Search for the cell housing the specified text and yield its [X, Y] center coordinate. 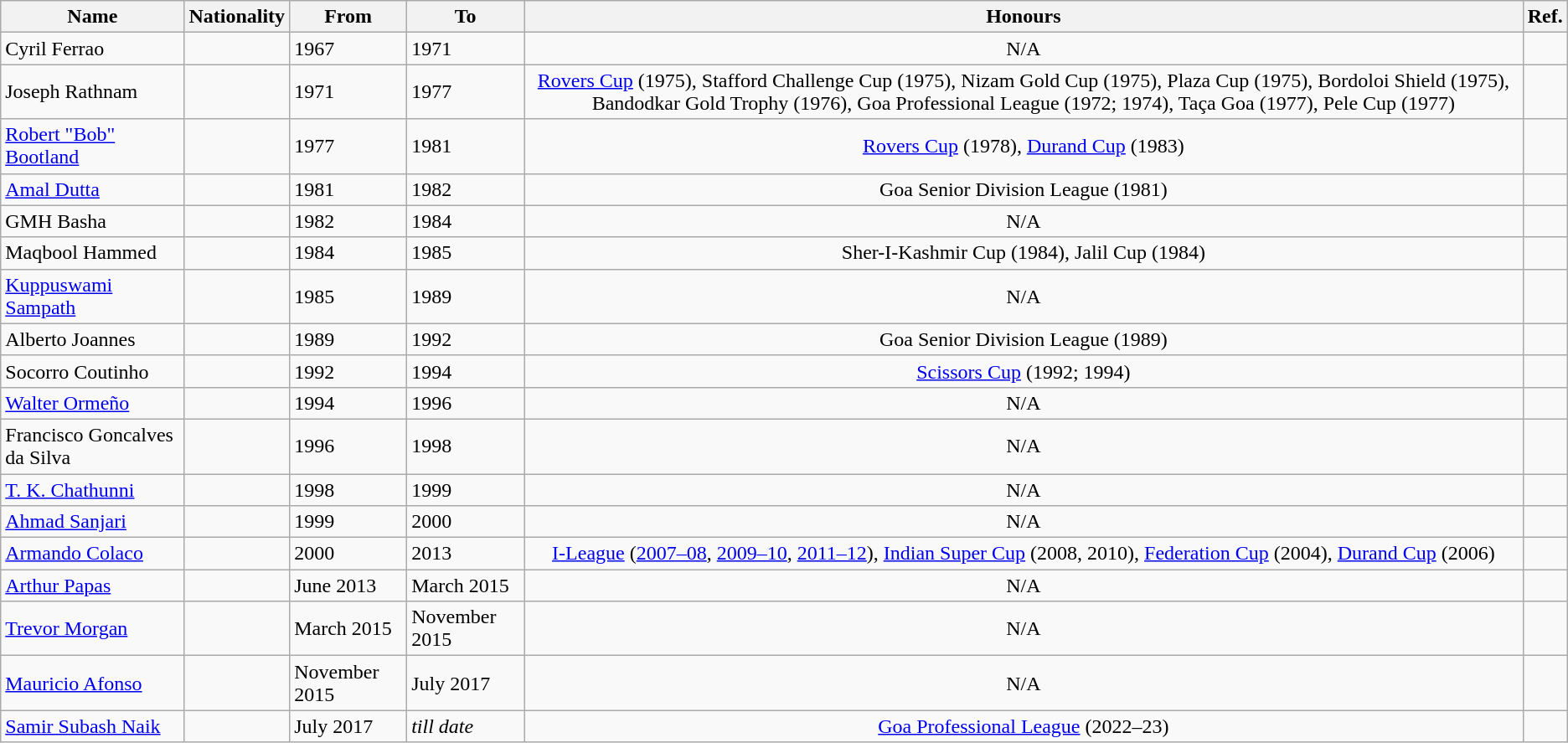
Armando Colaco [92, 554]
Socorro Coutinho [92, 371]
Amal Dutta [92, 189]
T. K. Chathunni [92, 490]
I-League (2007–08, 2009–10, 2011–12), Indian Super Cup (2008, 2010), Federation Cup (2004), Durand Cup (2006) [1024, 554]
Cyril Ferrao [92, 49]
till date [466, 726]
GMH Basha [92, 221]
Maqbool Hammed [92, 253]
Sher-I-Kashmir Cup (1984), Jalil Cup (1984) [1024, 253]
Robert "Bob" Bootland [92, 146]
To [466, 17]
Mauricio Afonso [92, 684]
Samir Subash Naik [92, 726]
Goa Professional League (2022–23) [1024, 726]
Rovers Cup (1978), Durand Cup (1983) [1024, 146]
Ahmad Sanjari [92, 522]
Arthur Papas [92, 586]
Walter Ormeño [92, 403]
Honours [1024, 17]
From [348, 17]
Goa Senior Division League (1981) [1024, 189]
Kuppuswami Sampath [92, 297]
Trevor Morgan [92, 628]
Francisco Goncalves da Silva [92, 446]
Goa Senior Division League (1989) [1024, 339]
2013 [466, 554]
Nationality [237, 17]
Name [92, 17]
June 2013 [348, 586]
Joseph Rathnam [92, 92]
Alberto Joannes [92, 339]
Scissors Cup (1992; 1994) [1024, 371]
1967 [348, 49]
Ref. [1545, 17]
